Extract the [X, Y] coordinate from the center of the cell holding the provided text.  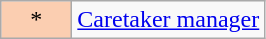
* [36, 20]
Caretaker manager [168, 20]
